From the cell containing the given text, extract its center point as [X, Y] coordinate. 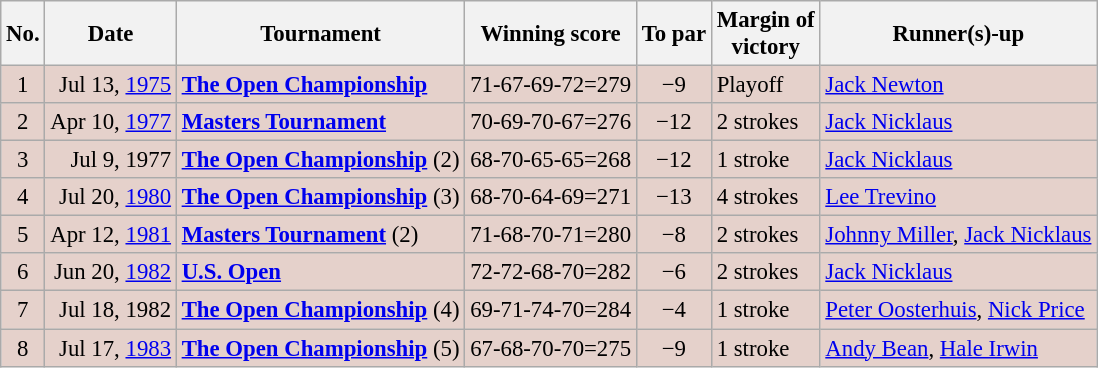
Lee Trevino [958, 197]
−8 [674, 235]
5 [23, 235]
−13 [674, 197]
4 [23, 197]
The Open Championship (4) [320, 310]
The Open Championship (3) [320, 197]
71-67-69-72=279 [551, 85]
−4 [674, 310]
Jul 18, 1982 [110, 310]
68-70-65-65=268 [551, 160]
Andy Bean, Hale Irwin [958, 348]
4 strokes [766, 197]
68-70-64-69=271 [551, 197]
6 [23, 273]
3 [23, 160]
Apr 12, 1981 [110, 235]
Johnny Miller, Jack Nicklaus [958, 235]
Jul 9, 1977 [110, 160]
Apr 10, 1977 [110, 122]
Masters Tournament [320, 122]
72-72-68-70=282 [551, 273]
2 [23, 122]
7 [23, 310]
Jack Newton [958, 85]
The Open Championship (2) [320, 160]
70-69-70-67=276 [551, 122]
Playoff [766, 85]
Runner(s)-up [958, 34]
Tournament [320, 34]
Winning score [551, 34]
1 [23, 85]
The Open Championship [320, 85]
To par [674, 34]
Jul 13, 1975 [110, 85]
8 [23, 348]
67-68-70-70=275 [551, 348]
Peter Oosterhuis, Nick Price [958, 310]
Jul 17, 1983 [110, 348]
Margin ofvictory [766, 34]
The Open Championship (5) [320, 348]
Masters Tournament (2) [320, 235]
Date [110, 34]
No. [23, 34]
71-68-70-71=280 [551, 235]
U.S. Open [320, 273]
−6 [674, 273]
Jun 20, 1982 [110, 273]
69-71-74-70=284 [551, 310]
Jul 20, 1980 [110, 197]
